Return the [X, Y] coordinate for the center point of the cell that contains the specified text.  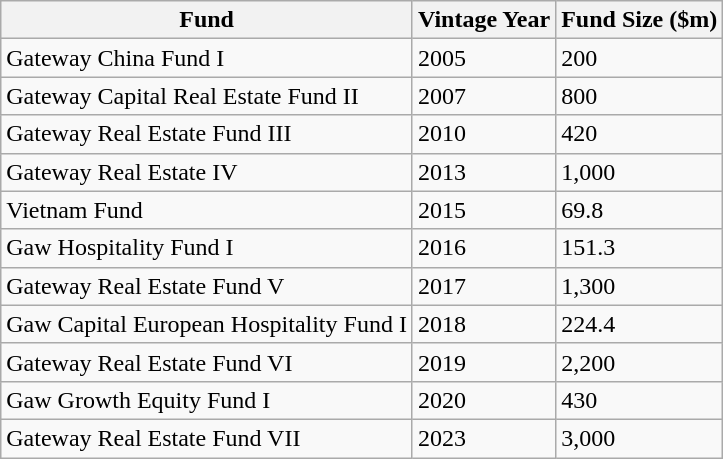
2015 [484, 210]
Gateway Real Estate IV [207, 172]
2016 [484, 248]
Vintage Year [484, 20]
Gateway Real Estate Fund V [207, 286]
Gaw Growth Equity Fund I [207, 400]
2010 [484, 134]
Fund Size ($m) [640, 20]
Gateway Real Estate Fund III [207, 134]
Gaw Hospitality Fund I [207, 248]
Gateway Capital Real Estate Fund II [207, 96]
2013 [484, 172]
69.8 [640, 210]
420 [640, 134]
Gateway China Fund I [207, 58]
224.4 [640, 324]
Gateway Real Estate Fund VI [207, 362]
Gaw Capital European Hospitality Fund I [207, 324]
2005 [484, 58]
2017 [484, 286]
2,200 [640, 362]
2018 [484, 324]
Gateway Real Estate Fund VII [207, 438]
200 [640, 58]
3,000 [640, 438]
2020 [484, 400]
1,300 [640, 286]
Vietnam Fund [207, 210]
Fund [207, 20]
800 [640, 96]
1,000 [640, 172]
151.3 [640, 248]
2007 [484, 96]
430 [640, 400]
2019 [484, 362]
2023 [484, 438]
